Extract the [X, Y] coordinate from the center of the cell holding the provided text.  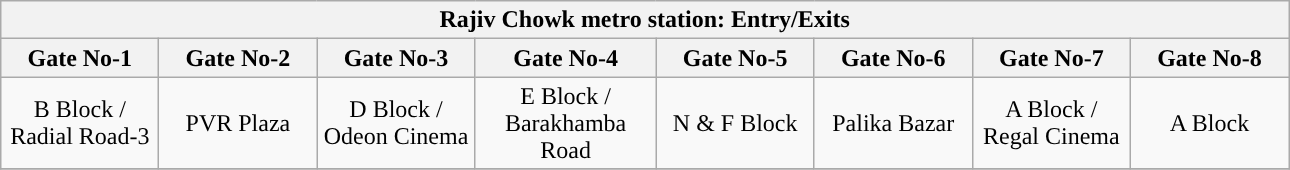
Gate No-4 [566, 58]
N & F Block [735, 123]
Gate No-1 [80, 58]
Gate No-8 [1209, 58]
Gate No-7 [1051, 58]
Gate No-3 [396, 58]
D Block / Odeon Cinema [396, 123]
Rajiv Chowk metro station: Entry/Exits [645, 20]
B Block / Radial Road-3 [80, 123]
Gate No-6 [893, 58]
A Block [1209, 123]
E Block / Barakhamba Road [566, 123]
A Block / Regal Cinema [1051, 123]
PVR Plaza [238, 123]
Palika Bazar [893, 123]
Gate No-5 [735, 58]
Gate No-2 [238, 58]
